Return the (X, Y) coordinate for the center point of the cell that contains the specified text.  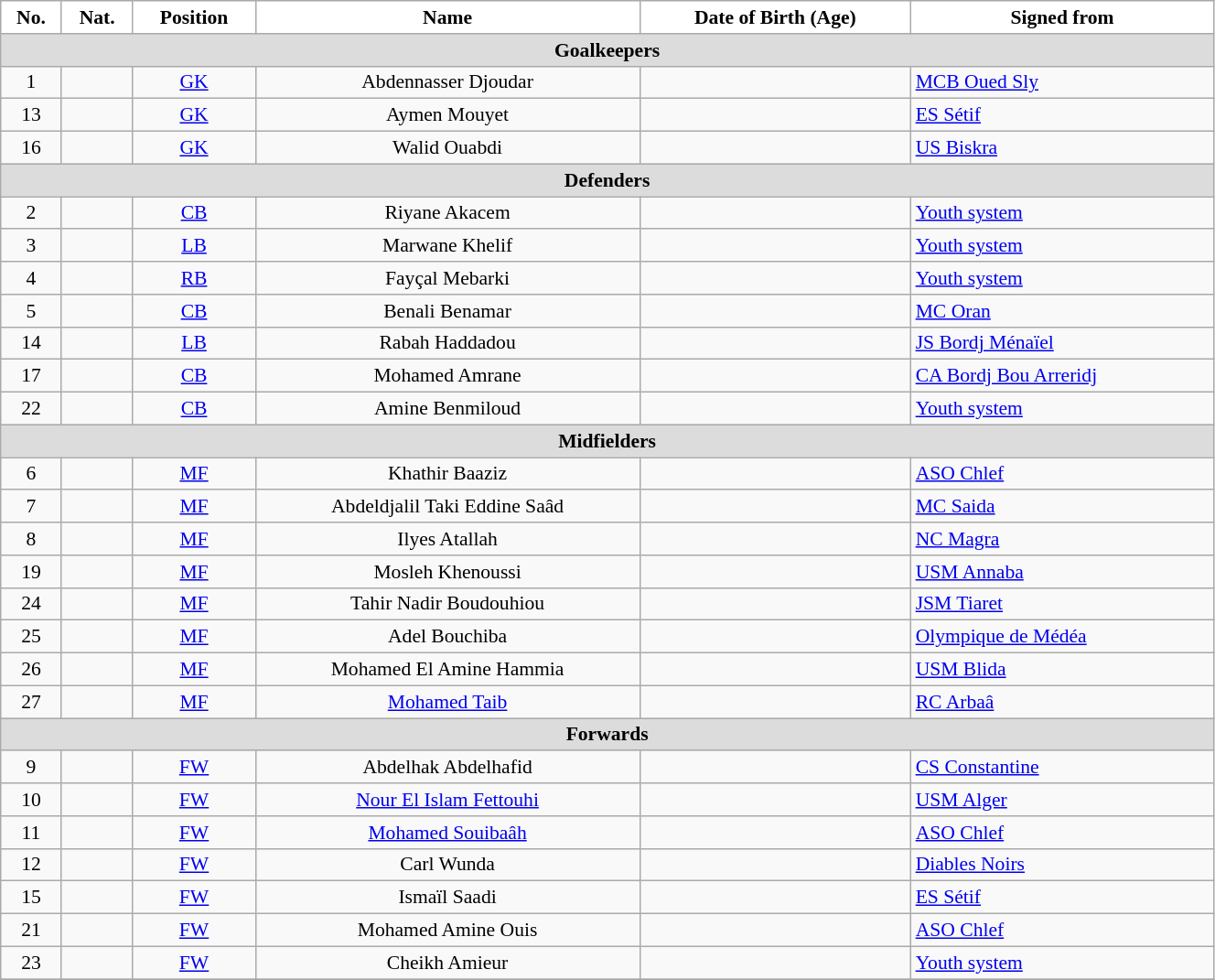
24 (31, 604)
2 (31, 213)
17 (31, 376)
5 (31, 311)
MCB Oued Sly (1063, 82)
Aymen Mouyet (447, 115)
Riyane Akacem (447, 213)
Rabah Haddadou (447, 343)
4 (31, 278)
Benali Benamar (447, 311)
Mohamed Amine Ouis (447, 931)
MC Saida (1063, 507)
Forwards (607, 735)
Carl Wunda (447, 865)
Name (447, 17)
Fayçal Mebarki (447, 278)
Midfielders (607, 441)
Nat. (97, 17)
25 (31, 637)
Position (194, 17)
Olympique de Médéa (1063, 637)
21 (31, 931)
JS Bordj Ménaïel (1063, 343)
27 (31, 702)
Mohamed Taib (447, 702)
RC Arbaâ (1063, 702)
Mohamed Amrane (447, 376)
23 (31, 963)
15 (31, 898)
Date of Birth (Age) (775, 17)
12 (31, 865)
14 (31, 343)
USM Annaba (1063, 572)
JSM Tiaret (1063, 604)
Defenders (607, 180)
Walid Ouabdi (447, 148)
22 (31, 409)
1 (31, 82)
6 (31, 474)
Adel Bouchiba (447, 637)
Abdelhak Abdelhafid (447, 768)
US Biskra (1063, 148)
19 (31, 572)
Goalkeepers (607, 50)
Tahir Nadir Boudouhiou (447, 604)
Cheikh Amieur (447, 963)
Diables Noirs (1063, 865)
10 (31, 800)
USM Blida (1063, 670)
Signed from (1063, 17)
Marwane Khelif (447, 246)
Khathir Baaziz (447, 474)
Ismaïl Saadi (447, 898)
CA Bordj Bou Arreridj (1063, 376)
Amine Benmiloud (447, 409)
Mohamed Souibaâh (447, 833)
7 (31, 507)
Abdennasser Djoudar (447, 82)
NC Magra (1063, 539)
RB (194, 278)
USM Alger (1063, 800)
CS Constantine (1063, 768)
8 (31, 539)
13 (31, 115)
MC Oran (1063, 311)
Abdeldjalil Taki Eddine Saâd (447, 507)
26 (31, 670)
Mosleh Khenoussi (447, 572)
Nour El Islam Fettouhi (447, 800)
11 (31, 833)
9 (31, 768)
Mohamed El Amine Hammia (447, 670)
16 (31, 148)
No. (31, 17)
Ilyes Atallah (447, 539)
3 (31, 246)
